Identify which cell holds the provided text, then report its (X, Y) central coordinate. 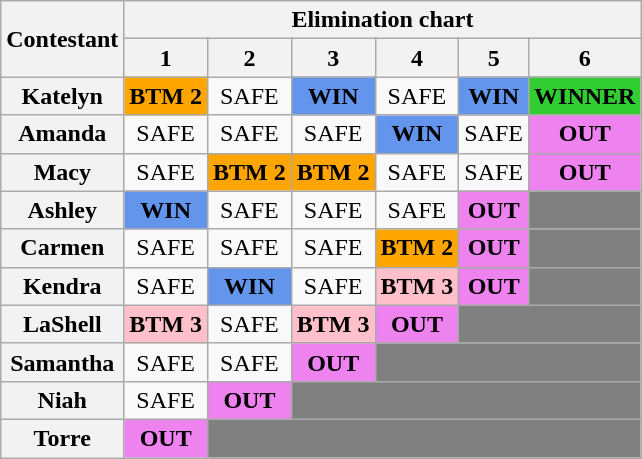
Carmen (62, 248)
5 (494, 58)
Contestant (62, 39)
Kendra (62, 286)
1 (166, 58)
Amanda (62, 134)
Katelyn (62, 96)
WINNER (585, 96)
Torre (62, 438)
Ashley (62, 210)
3 (333, 58)
Samantha (62, 362)
Elimination chart (382, 20)
2 (250, 58)
LaShell (62, 324)
4 (417, 58)
6 (585, 58)
Niah (62, 400)
Macy (62, 172)
